From the cell containing the given text, extract its center point as (X, Y) coordinate. 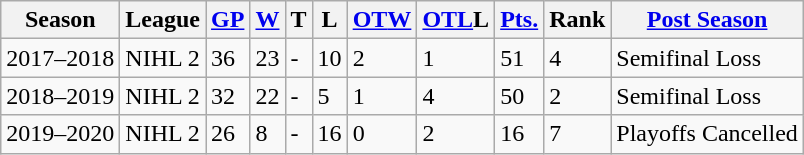
L (330, 20)
2018–2019 (60, 96)
Season (60, 20)
32 (228, 96)
7 (578, 134)
Pts. (520, 20)
League (163, 20)
2019–2020 (60, 134)
22 (268, 96)
26 (228, 134)
OTW (382, 20)
Playoffs Cancelled (708, 134)
OTLL (456, 20)
2017–2018 (60, 58)
23 (268, 58)
36 (228, 58)
Rank (578, 20)
0 (382, 134)
5 (330, 96)
W (268, 20)
GP (228, 20)
8 (268, 134)
50 (520, 96)
10 (330, 58)
T (298, 20)
51 (520, 58)
Post Season (708, 20)
